Detect which cell encompasses the target text, then output its (x, y) center coordinate. 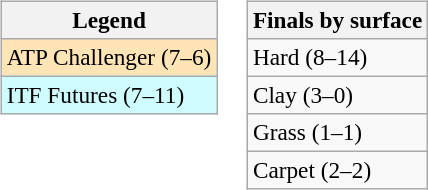
Legend (108, 20)
Clay (3–0) (337, 95)
ATP Challenger (7–6) (108, 57)
Hard (8–14) (337, 57)
Grass (1–1) (337, 133)
ITF Futures (7–11) (108, 95)
Carpet (2–2) (337, 171)
Finals by surface (337, 20)
